Return the (x, y) coordinate for the center point of the cell that contains the specified text.  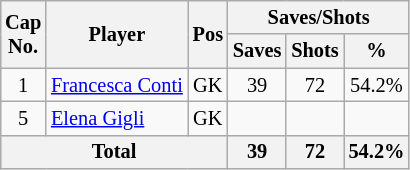
Player (117, 34)
Francesca Conti (117, 85)
5 (23, 118)
Pos (208, 34)
% (377, 51)
Shots (314, 51)
Saves (257, 51)
CapNo. (23, 34)
Elena Gigli (117, 118)
Total (114, 152)
Saves/Shots (318, 17)
1 (23, 85)
